Search for the cell housing the specified text and yield its (X, Y) center coordinate. 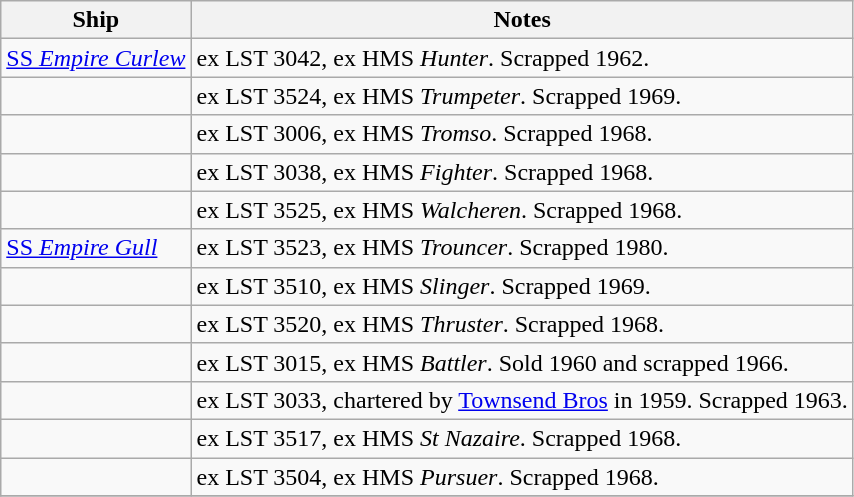
ex LST 3520, ex HMS Thruster. Scrapped 1968. (522, 324)
ex LST 3525, ex HMS Walcheren. Scrapped 1968. (522, 210)
ex LST 3006, ex HMS Tromso. Scrapped 1968. (522, 134)
ex LST 3523, ex HMS Trouncer. Scrapped 1980. (522, 248)
SS Empire Gull (96, 248)
ex LST 3510, ex HMS Slinger. Scrapped 1969. (522, 286)
Notes (522, 20)
SS Empire Curlew (96, 58)
ex LST 3033, chartered by Townsend Bros in 1959. Scrapped 1963. (522, 400)
ex LST 3042, ex HMS Hunter. Scrapped 1962. (522, 58)
ex LST 3015, ex HMS Battler. Sold 1960 and scrapped 1966. (522, 362)
ex LST 3038, ex HMS Fighter. Scrapped 1968. (522, 172)
ex LST 3524, ex HMS Trumpeter. Scrapped 1969. (522, 96)
ex LST 3504, ex HMS Pursuer. Scrapped 1968. (522, 477)
Ship (96, 20)
ex LST 3517, ex HMS St Nazaire. Scrapped 1968. (522, 438)
